Detect which cell encompasses the target text, then output its [x, y] center coordinate. 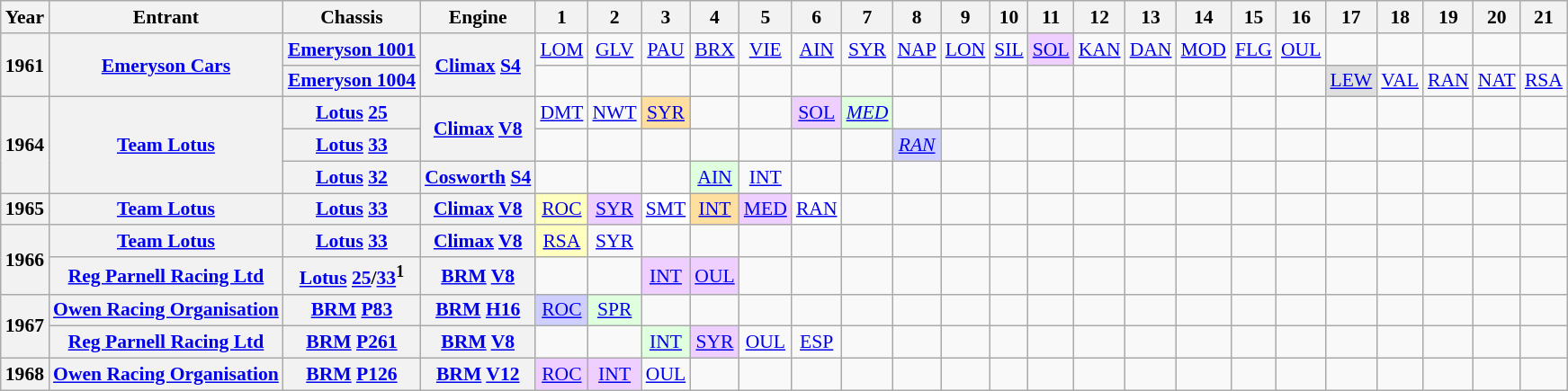
1961 [25, 65]
Engine [478, 17]
ESP [817, 342]
4 [714, 17]
11 [1051, 17]
1966 [25, 261]
MOD [1204, 49]
Climax S4 [478, 65]
1968 [25, 375]
16 [1301, 17]
1964 [25, 146]
SIL [1009, 49]
15 [1254, 17]
2 [614, 17]
Emeryson 1001 [352, 49]
Cosworth S4 [478, 177]
Lotus 25/331 [352, 275]
KAN [1099, 49]
Lotus 25 [352, 113]
14 [1204, 17]
3 [666, 17]
1 [561, 17]
SMT [666, 209]
BRM P83 [352, 310]
9 [965, 17]
10 [1009, 17]
DMT [561, 113]
NWT [614, 113]
BRX [714, 49]
Emeryson Cars [166, 65]
6 [817, 17]
LOM [561, 49]
7 [867, 17]
Year [25, 17]
VIE [766, 49]
18 [1400, 17]
VAL [1400, 81]
Entrant [166, 17]
BRM P261 [352, 342]
1965 [25, 209]
LEW [1351, 81]
LON [965, 49]
21 [1544, 17]
SPR [614, 310]
20 [1497, 17]
GLV [614, 49]
FLG [1254, 49]
PAU [666, 49]
5 [766, 17]
8 [916, 17]
13 [1151, 17]
1967 [25, 325]
BRM H16 [478, 310]
Chassis [352, 17]
NAP [916, 49]
BRM P126 [352, 375]
12 [1099, 17]
Lotus 32 [352, 177]
DAN [1151, 49]
BRM V12 [478, 375]
Emeryson 1004 [352, 81]
NAT [1497, 81]
19 [1448, 17]
17 [1351, 17]
